From the cell containing the given text, extract its center point as (x, y) coordinate. 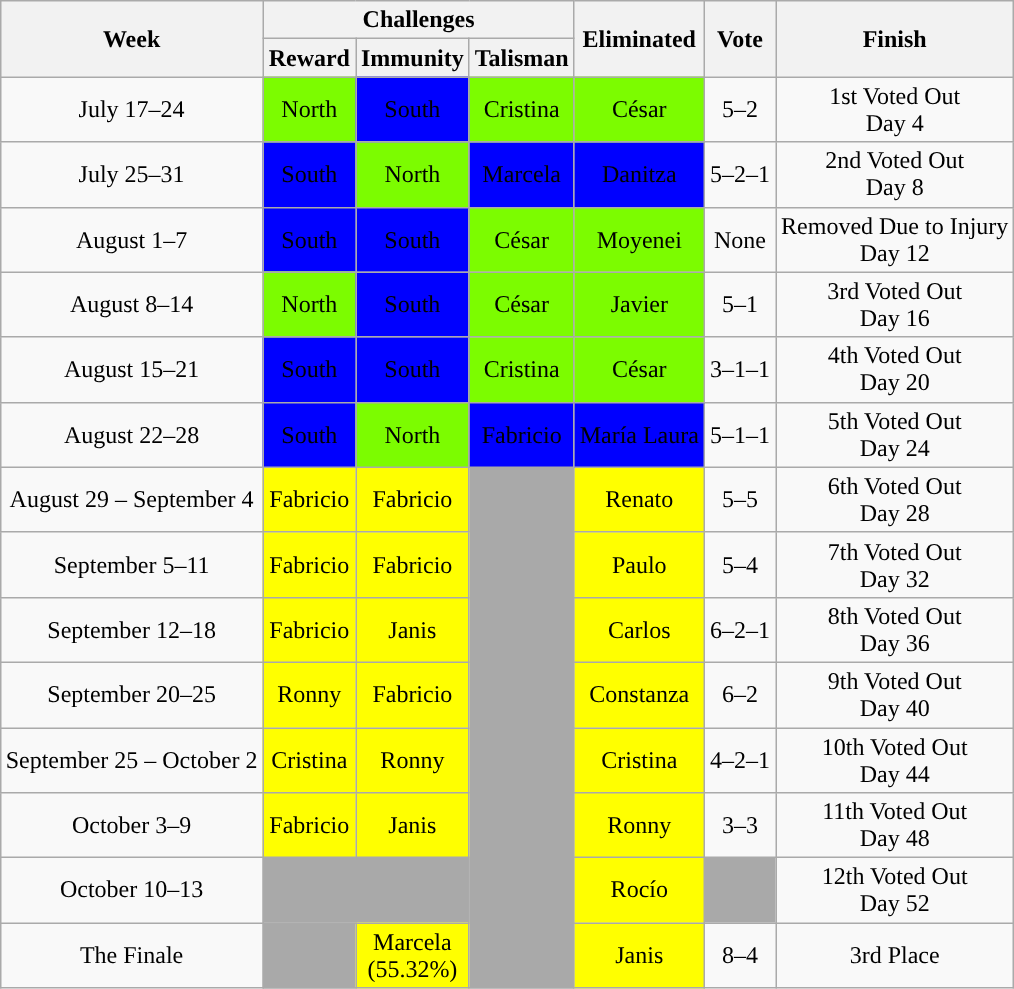
Immunity (413, 58)
Moyenei (639, 240)
None (740, 240)
Week (132, 39)
María Laura (639, 434)
Carlos (639, 630)
1st Voted OutDay 4 (895, 110)
7th Voted OutDay 32 (895, 564)
4th Voted OutDay 20 (895, 370)
Marcela (522, 174)
9th Voted OutDay 40 (895, 694)
Javier (639, 304)
September 5–11 (132, 564)
Renato (639, 500)
Constanza (639, 694)
Eliminated (639, 39)
Vote (740, 39)
3–3 (740, 826)
September 12–18 (132, 630)
The Finale (132, 956)
Talisman (522, 58)
October 10–13 (132, 890)
6th Voted OutDay 28 (895, 500)
August 1–7 (132, 240)
Finish (895, 39)
August 8–14 (132, 304)
12th Voted OutDay 52 (895, 890)
4–2–1 (740, 760)
Marcela(55.32%) (413, 956)
5th Voted OutDay 24 (895, 434)
Removed Due to InjuryDay 12 (895, 240)
8th Voted OutDay 36 (895, 630)
3–1–1 (740, 370)
Challenges (418, 20)
August 29 – September 4 (132, 500)
September 25 – October 2 (132, 760)
5–1–1 (740, 434)
5–2 (740, 110)
5–2–1 (740, 174)
Reward (309, 58)
8–4 (740, 956)
Danitza (639, 174)
3rd Place (895, 956)
Paulo (639, 564)
July 17–24 (132, 110)
5–5 (740, 500)
3rd Voted OutDay 16 (895, 304)
5–1 (740, 304)
6–2 (740, 694)
10th Voted OutDay 44 (895, 760)
2nd Voted OutDay 8 (895, 174)
October 3–9 (132, 826)
11th Voted OutDay 48 (895, 826)
August 22–28 (132, 434)
Rocío (639, 890)
July 25–31 (132, 174)
5–4 (740, 564)
September 20–25 (132, 694)
August 15–21 (132, 370)
6–2–1 (740, 630)
